From the cell containing the given text, extract its center point as [X, Y] coordinate. 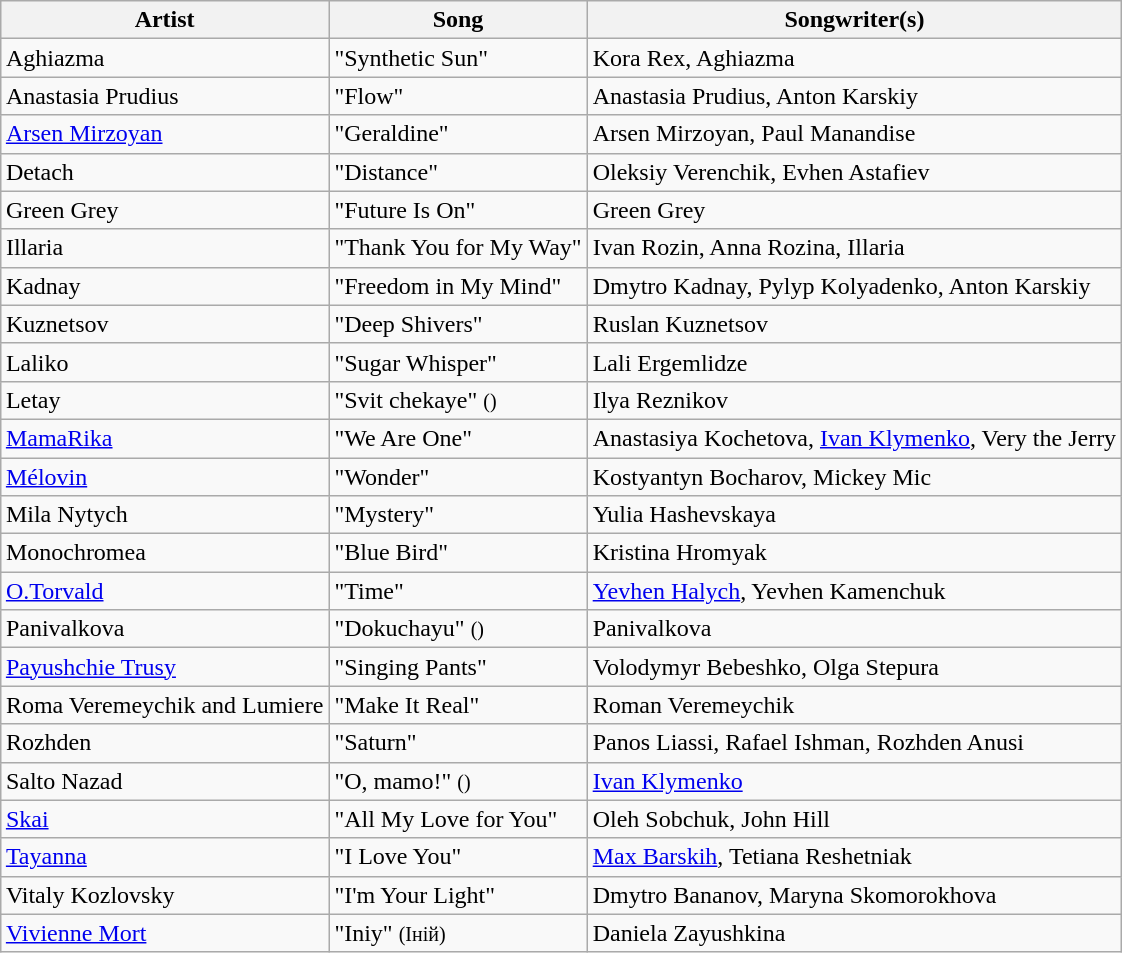
Monochromea [164, 553]
Salto Nazad [164, 781]
Roman Veremeychik [854, 705]
Mélovin [164, 477]
"Singing Pants" [458, 667]
"Svit chekaye" () [458, 400]
Kuznetsov [164, 324]
"We Are One" [458, 438]
Skai [164, 819]
"Dokuchayu" () [458, 629]
Oleh Sobchuk, John Hill [854, 819]
Kristina Hromyak [854, 553]
"Thank You for My Way" [458, 248]
"All My Love for You" [458, 819]
Panos Liassi, Rafael Ishman, Rozhden Anusi [854, 743]
Roma Veremeychik and Lumiere [164, 705]
"Deep Shivers" [458, 324]
Arsen Mirzoyan, Paul Manandise [854, 134]
Ilya Reznikov [854, 400]
Kadnay [164, 286]
Aghiazma [164, 58]
Letay [164, 400]
"Sugar Whisper" [458, 362]
Kostyantyn Bocharov, Mickey Mic [854, 477]
Daniela Zayushkina [854, 933]
Songwriter(s) [854, 20]
"Freedom in My Mind" [458, 286]
Dmytro Bananov, Maryna Skomorokhova [854, 895]
Volodymyr Bebeshko, Olga Stepura [854, 667]
Dmytro Kadnay, Pylyp Kolyadenko, Anton Karskiy [854, 286]
Tayanna [164, 857]
Anastasiya Kochetova, Ivan Klymenko, Very the Jerry [854, 438]
Payushchie Trusy [164, 667]
"Synthetic Sun" [458, 58]
Vitaly Kozlovsky [164, 895]
"Time" [458, 591]
O.Torvald [164, 591]
MamaRika [164, 438]
"Saturn" [458, 743]
"Make It Real" [458, 705]
Rozhden [164, 743]
Anastasia Prudius [164, 96]
"I'm Your Light" [458, 895]
Yevhen Halych, Yevhen Kamenchuk [854, 591]
Arsen Mirzoyan [164, 134]
"Blue Bird" [458, 553]
"Future Is On" [458, 210]
Kora Rex, Aghiazma [854, 58]
Oleksiy Verenchik, Evhen Astafiev [854, 172]
Lali Ergemlidze [854, 362]
"Mystery" [458, 515]
"Flow" [458, 96]
"O, mamo!" () [458, 781]
Detach [164, 172]
"Wonder" [458, 477]
Ivan Klymenko [854, 781]
Illaria [164, 248]
Ivan Rozin, Anna Rozina, Illaria [854, 248]
"Geraldine" [458, 134]
Laliko [164, 362]
Ruslan Kuznetsov [854, 324]
Song [458, 20]
"Distance" [458, 172]
Artist [164, 20]
Anastasia Prudius, Anton Karskiy [854, 96]
Max Barskih, Tetiana Reshetniak [854, 857]
Mila Nytych [164, 515]
Yulia Hashevskaya [854, 515]
"Iniy" (Іній) [458, 933]
"I Love You" [458, 857]
Vivienne Mort [164, 933]
